Return [x, y] of the center of cell containing provided text 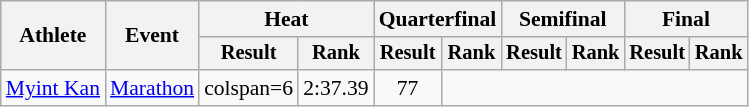
Quarterfinal [438, 19]
colspan=6 [248, 88]
Marathon [152, 88]
2:37.39 [336, 88]
77 [408, 88]
Event [152, 36]
Semifinal [562, 19]
Final [686, 19]
Athlete [53, 36]
Heat [286, 19]
Myint Kan [53, 88]
